Search for the cell housing the specified text and yield its [x, y] center coordinate. 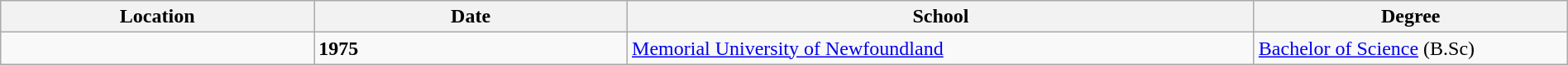
Bachelor of Science (B.Sc) [1411, 48]
1975 [471, 48]
School [941, 17]
Location [157, 17]
Date [471, 17]
Memorial University of Newfoundland [941, 48]
Degree [1411, 17]
